Locate the cell with the specified text and output its [x, y] center coordinate. 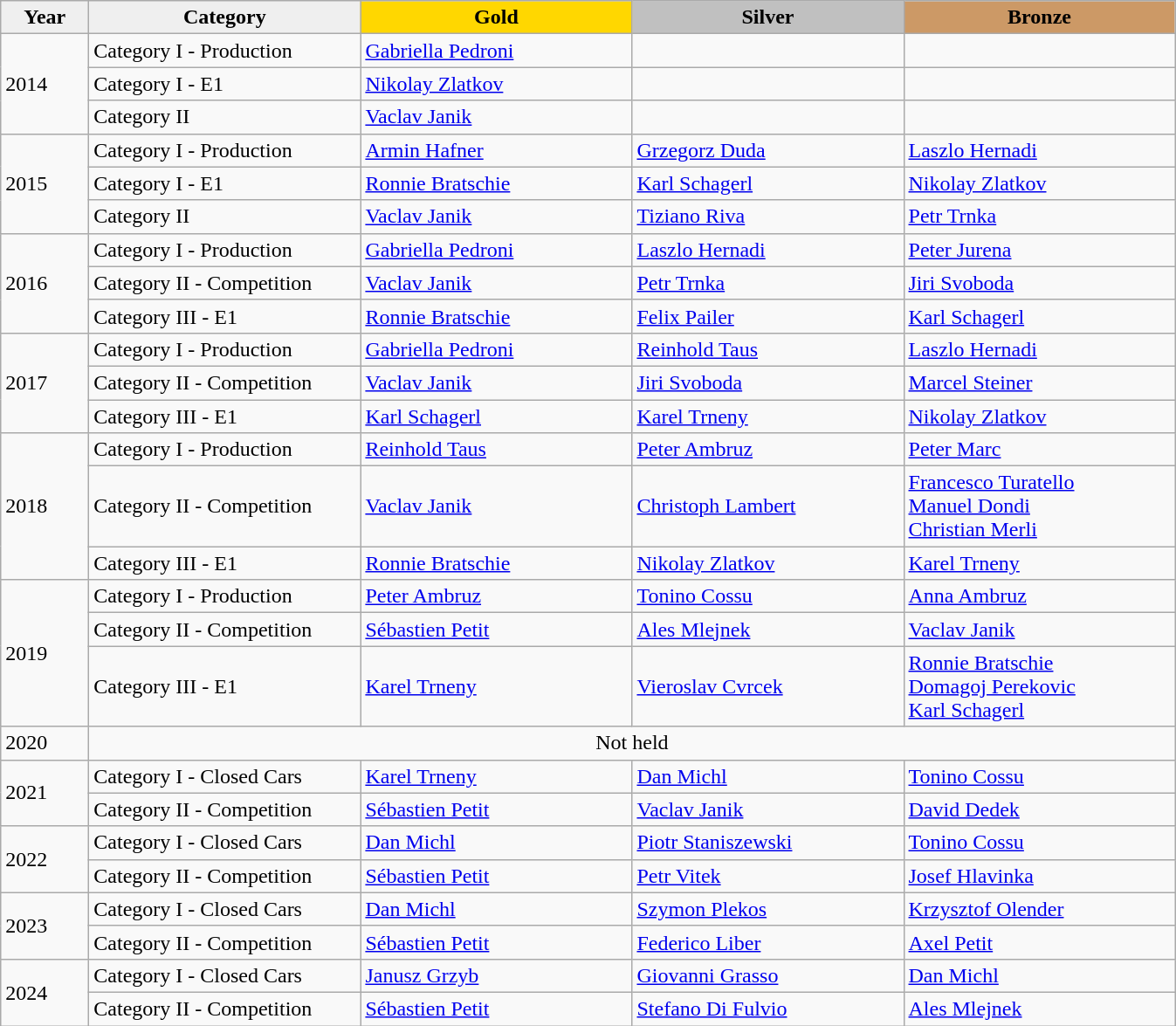
Category [225, 17]
Anna Ambruz [1039, 596]
2021 [45, 793]
Francesco Turatello Manuel Dondi Christian Merli [1039, 506]
2024 [45, 992]
Peter Jurena [1039, 250]
Grzegorz Duda [768, 150]
Bronze [1039, 17]
Federico Liber [768, 942]
Year [45, 17]
Felix Pailer [768, 316]
Szymon Plekos [768, 909]
Peter Marc [1039, 450]
Josef Hlavinka [1039, 876]
Tiziano Riva [768, 217]
2014 [45, 84]
Giovanni Grasso [768, 975]
Krzysztof Olender [1039, 909]
Stefano Di Fulvio [768, 1009]
2015 [45, 183]
Gold [496, 17]
Ronnie Bratschie Domagoj Perekovic Karl Schagerl [1039, 686]
2023 [45, 926]
Vieroslav Cvrcek [768, 686]
David Dedek [1039, 809]
Christoph Lambert [768, 506]
2016 [45, 283]
2018 [45, 506]
Petr Vitek [768, 876]
Piotr Staniszewski [768, 843]
2019 [45, 653]
2022 [45, 859]
Axel Petit [1039, 942]
2017 [45, 382]
Not held [632, 743]
Marcel Steiner [1039, 382]
Armin Hafner [496, 150]
2020 [45, 743]
Silver [768, 17]
Janusz Grzyb [496, 975]
